Find where the given text appears and provide that cell's center as (X, Y) coordinate. 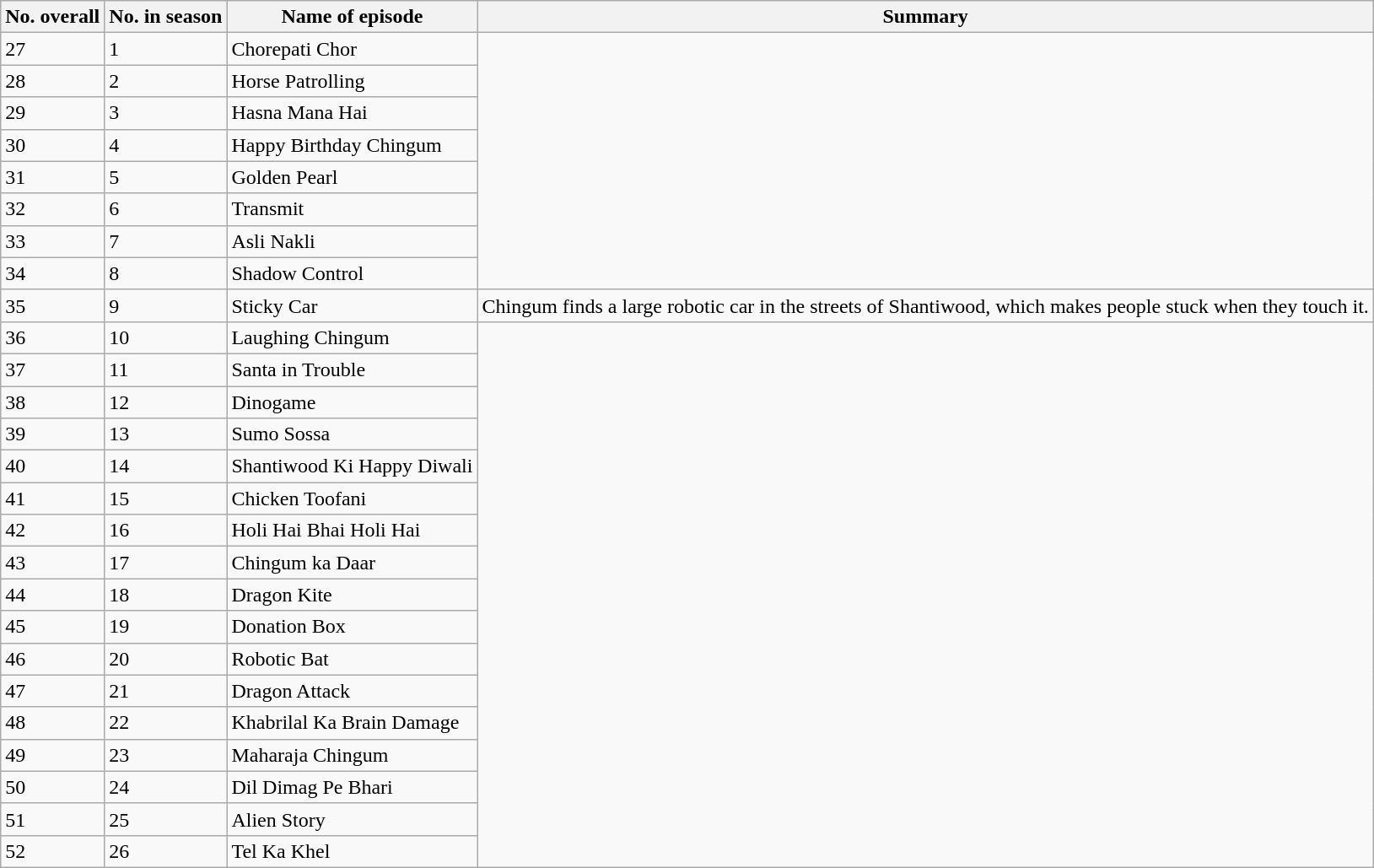
Chorepati Chor (353, 49)
24 (165, 787)
Dragon Kite (353, 595)
47 (52, 691)
33 (52, 241)
No. overall (52, 17)
1 (165, 49)
48 (52, 723)
11 (165, 369)
Laughing Chingum (353, 337)
Sticky Car (353, 305)
41 (52, 499)
Dinogame (353, 402)
32 (52, 209)
20 (165, 659)
3 (165, 113)
6 (165, 209)
28 (52, 81)
Chingum finds a large robotic car in the streets of Shantiwood, which makes people stuck when they touch it. (925, 305)
39 (52, 434)
29 (52, 113)
22 (165, 723)
Maharaja Chingum (353, 755)
Horse Patrolling (353, 81)
Summary (925, 17)
Shadow Control (353, 273)
37 (52, 369)
Hasna Mana Hai (353, 113)
4 (165, 145)
9 (165, 305)
42 (52, 531)
Chicken Toofani (353, 499)
52 (52, 851)
5 (165, 177)
31 (52, 177)
Name of episode (353, 17)
Shantiwood Ki Happy Diwali (353, 466)
Holi Hai Bhai Holi Hai (353, 531)
19 (165, 627)
50 (52, 787)
45 (52, 627)
Alien Story (353, 819)
15 (165, 499)
23 (165, 755)
10 (165, 337)
Sumo Sossa (353, 434)
14 (165, 466)
38 (52, 402)
Dil Dimag Pe Bhari (353, 787)
43 (52, 563)
Robotic Bat (353, 659)
51 (52, 819)
49 (52, 755)
Golden Pearl (353, 177)
44 (52, 595)
16 (165, 531)
Donation Box (353, 627)
2 (165, 81)
35 (52, 305)
12 (165, 402)
Tel Ka Khel (353, 851)
Dragon Attack (353, 691)
Santa in Trouble (353, 369)
21 (165, 691)
36 (52, 337)
34 (52, 273)
26 (165, 851)
27 (52, 49)
30 (52, 145)
46 (52, 659)
8 (165, 273)
13 (165, 434)
7 (165, 241)
18 (165, 595)
Happy Birthday Chingum (353, 145)
Chingum ka Daar (353, 563)
Khabrilal Ka Brain Damage (353, 723)
Transmit (353, 209)
25 (165, 819)
Asli Nakli (353, 241)
17 (165, 563)
40 (52, 466)
No. in season (165, 17)
